Find where the given text appears and provide that cell's center as (x, y) coordinate. 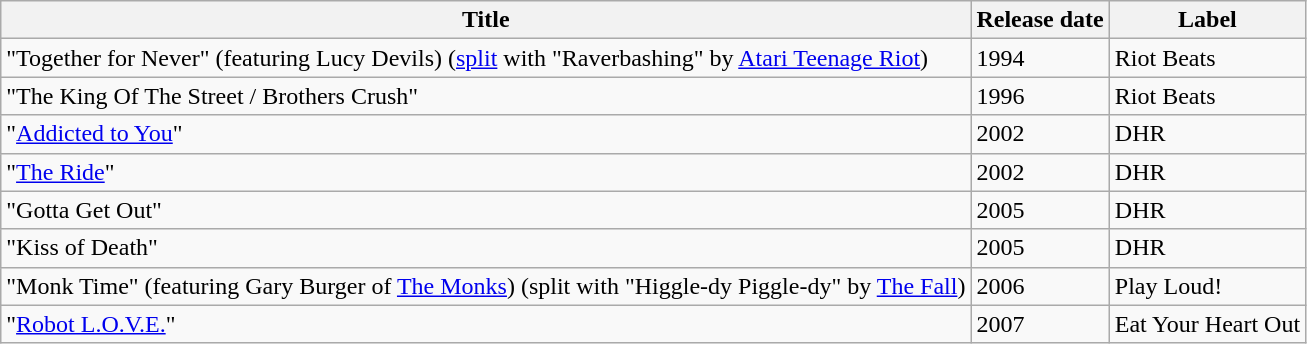
1994 (1040, 58)
Eat Your Heart Out (1207, 324)
Play Loud! (1207, 286)
Title (486, 20)
"Gotta Get Out" (486, 210)
2006 (1040, 286)
"Kiss of Death" (486, 248)
"The King Of The Street / Brothers Crush" (486, 96)
"The Ride" (486, 172)
2007 (1040, 324)
"Robot L.O.V.E." (486, 324)
"Monk Time" (featuring Gary Burger of The Monks) (split with "Higgle-dy Piggle-dy" by The Fall) (486, 286)
"Addicted to You" (486, 134)
Release date (1040, 20)
"Together for Never" (featuring Lucy Devils) (split with "Raverbashing" by Atari Teenage Riot) (486, 58)
Label (1207, 20)
1996 (1040, 96)
